Find where the given text appears and provide that cell's center as (x, y) coordinate. 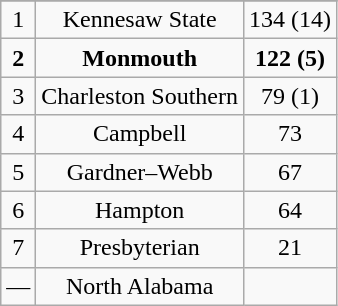
79 (1) (290, 96)
Presbyterian (140, 248)
73 (290, 134)
134 (14) (290, 20)
1 (18, 20)
Campbell (140, 134)
Kennesaw State (140, 20)
5 (18, 172)
Charleston Southern (140, 96)
North Alabama (140, 286)
Gardner–Webb (140, 172)
21 (290, 248)
Monmouth (140, 58)
2 (18, 58)
64 (290, 210)
4 (18, 134)
3 (18, 96)
— (18, 286)
7 (18, 248)
122 (5) (290, 58)
Hampton (140, 210)
67 (290, 172)
6 (18, 210)
